Extract the (x, y) coordinate from the center of the cell holding the provided text.  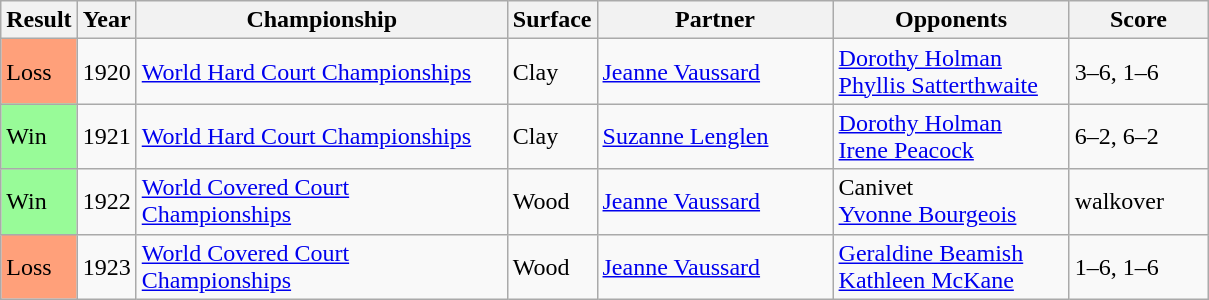
Dorothy Holman Phyllis Satterthwaite (951, 72)
1923 (106, 266)
6–2, 6–2 (1138, 136)
Opponents (951, 20)
Dorothy Holman Irene Peacock (951, 136)
Partner (715, 20)
Canivet Yvonne Bourgeois (951, 202)
1–6, 1–6 (1138, 266)
Year (106, 20)
3–6, 1–6 (1138, 72)
1920 (106, 72)
Suzanne Lenglen (715, 136)
walkover (1138, 202)
Championship (322, 20)
1921 (106, 136)
Surface (552, 20)
Result (39, 20)
1922 (106, 202)
Geraldine Beamish Kathleen McKane (951, 266)
Score (1138, 20)
